Output the (x, y) coordinate of the center of the cell containing the given text.  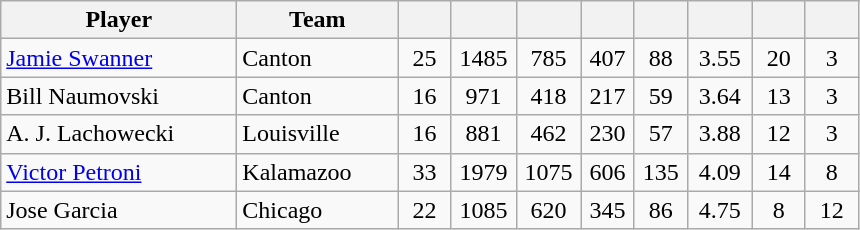
345 (608, 210)
3.64 (720, 96)
A. J. Lachowecki (119, 134)
59 (660, 96)
1979 (484, 172)
25 (424, 58)
4.09 (720, 172)
135 (660, 172)
407 (608, 58)
Bill Naumovski (119, 96)
881 (484, 134)
462 (548, 134)
217 (608, 96)
Jamie Swanner (119, 58)
22 (424, 210)
13 (778, 96)
88 (660, 58)
971 (484, 96)
1085 (484, 210)
57 (660, 134)
33 (424, 172)
418 (548, 96)
606 (608, 172)
14 (778, 172)
3.88 (720, 134)
86 (660, 210)
1485 (484, 58)
4.75 (720, 210)
Team (318, 20)
1075 (548, 172)
3.55 (720, 58)
785 (548, 58)
Victor Petroni (119, 172)
Louisville (318, 134)
620 (548, 210)
230 (608, 134)
Player (119, 20)
Chicago (318, 210)
Jose Garcia (119, 210)
Kalamazoo (318, 172)
20 (778, 58)
